Search for the cell housing the specified text and yield its [x, y] center coordinate. 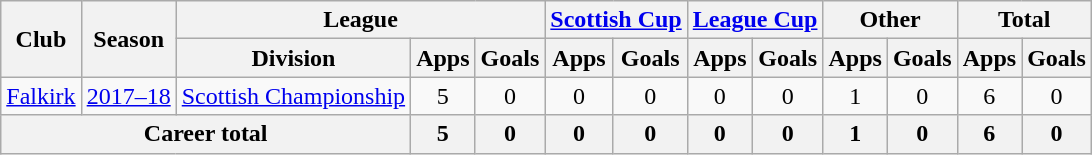
Other [890, 20]
Falkirk [41, 96]
Total [1024, 20]
Scottish Cup [616, 20]
2017–18 [128, 96]
League [360, 20]
Scottish Championship [293, 96]
Division [293, 58]
League Cup [755, 20]
Career total [206, 134]
Club [41, 39]
Season [128, 39]
